Return the [x, y] coordinate for the center point of the cell that contains the specified text.  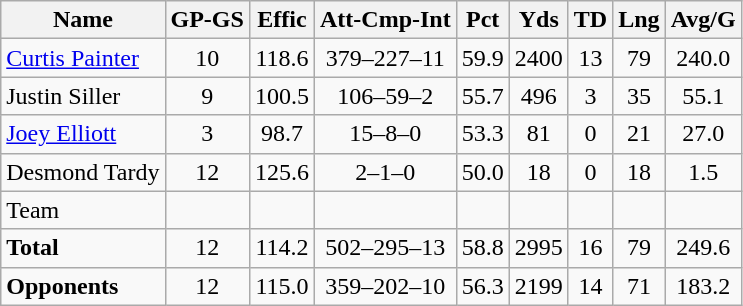
240.0 [703, 58]
58.8 [482, 248]
2199 [538, 286]
Total [83, 248]
14 [590, 286]
27.0 [703, 134]
98.7 [282, 134]
359–202–10 [385, 286]
Desmond Tardy [83, 172]
100.5 [282, 96]
81 [538, 134]
Joey Elliott [83, 134]
13 [590, 58]
15–8–0 [385, 134]
2995 [538, 248]
Pct [482, 20]
71 [639, 286]
9 [207, 96]
TD [590, 20]
Opponents [83, 286]
56.3 [482, 286]
Name [83, 20]
1.5 [703, 172]
21 [639, 134]
Justin Siller [83, 96]
115.0 [282, 286]
Curtis Painter [83, 58]
2400 [538, 58]
125.6 [282, 172]
118.6 [282, 58]
249.6 [703, 248]
183.2 [703, 286]
379–227–11 [385, 58]
55.1 [703, 96]
GP-GS [207, 20]
Att-Cmp-Int [385, 20]
Team [83, 210]
106–59–2 [385, 96]
59.9 [482, 58]
Avg/G [703, 20]
114.2 [282, 248]
Effic [282, 20]
55.7 [482, 96]
10 [207, 58]
16 [590, 248]
Yds [538, 20]
53.3 [482, 134]
35 [639, 96]
Lng [639, 20]
2–1–0 [385, 172]
50.0 [482, 172]
496 [538, 96]
502–295–13 [385, 248]
